Pinpoint the cell where the given text exists, returning its [x, y] midpoint coordinate. 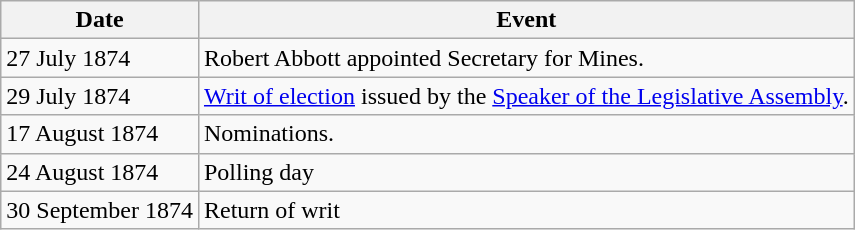
30 September 1874 [100, 210]
Return of writ [526, 210]
Event [526, 20]
17 August 1874 [100, 134]
Nominations. [526, 134]
Robert Abbott appointed Secretary for Mines. [526, 58]
Writ of election issued by the Speaker of the Legislative Assembly. [526, 96]
Polling day [526, 172]
29 July 1874 [100, 96]
27 July 1874 [100, 58]
Date [100, 20]
24 August 1874 [100, 172]
